Determine the [X, Y] coordinate at the center of the cell enclosing the given text.  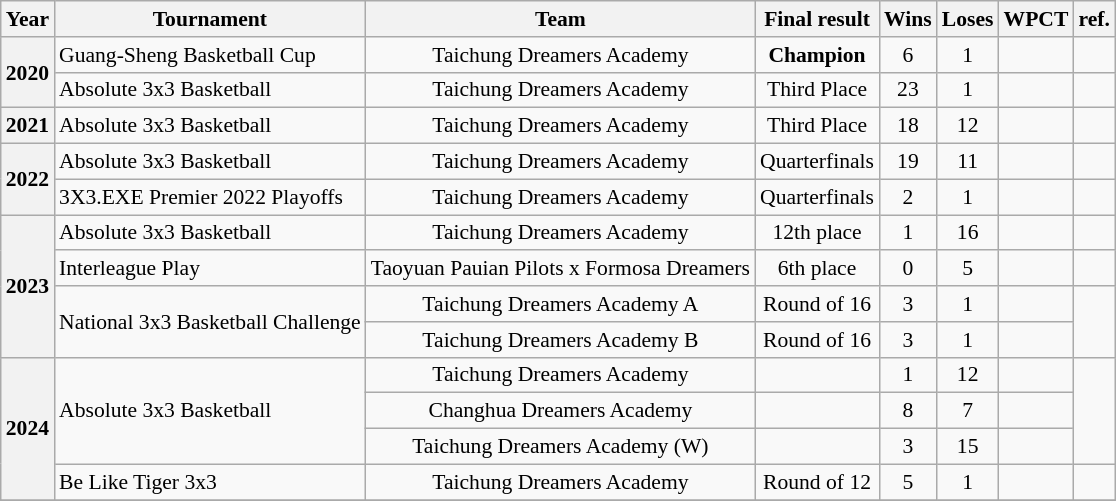
23 [908, 90]
Taichung Dreamers Academy A [560, 304]
8 [908, 411]
Team [560, 19]
Wins [908, 19]
Taichung Dreamers Academy B [560, 340]
Champion [817, 55]
0 [908, 269]
2022 [28, 180]
6 [908, 55]
16 [968, 233]
Guang-Sheng Basketball Cup [210, 55]
3X3.EXE Premier 2022 Playoffs [210, 197]
Final result [817, 19]
12th place [817, 233]
7 [968, 411]
Loses [968, 19]
2021 [28, 126]
Year [28, 19]
Round of 12 [817, 482]
National 3x3 Basketball Challenge [210, 322]
6th place [817, 269]
Interleague Play [210, 269]
2024 [28, 428]
2 [908, 197]
Taichung Dreamers Academy (W) [560, 447]
2020 [28, 72]
Tournament [210, 19]
18 [908, 126]
Be Like Tiger 3x3 [210, 482]
Taoyuan Pauian Pilots x Formosa Dreamers [560, 269]
15 [968, 447]
19 [908, 162]
11 [968, 162]
Changhua Dreamers Academy [560, 411]
2023 [28, 286]
WPCT [1036, 19]
ref. [1094, 19]
